Return (X, Y) of the center of cell containing provided text 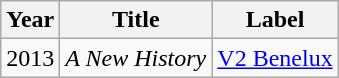
Year (30, 20)
V2 Benelux (275, 58)
A New History (136, 58)
Label (275, 20)
2013 (30, 58)
Title (136, 20)
